Search for the cell housing the specified text and yield its [X, Y] center coordinate. 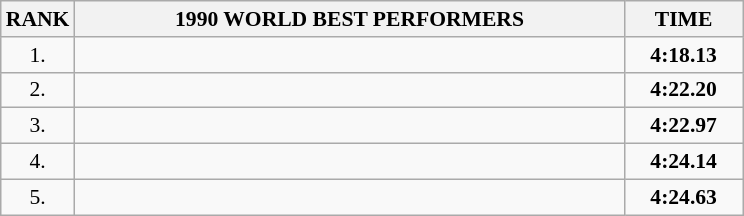
TIME [684, 19]
1. [38, 55]
4:18.13 [684, 55]
RANK [38, 19]
4. [38, 162]
2. [38, 90]
4:24.14 [684, 162]
1990 WORLD BEST PERFORMERS [349, 19]
4:22.20 [684, 90]
3. [38, 126]
5. [38, 197]
4:24.63 [684, 197]
4:22.97 [684, 126]
